Pinpoint the cell where the given text exists, returning its [X, Y] midpoint coordinate. 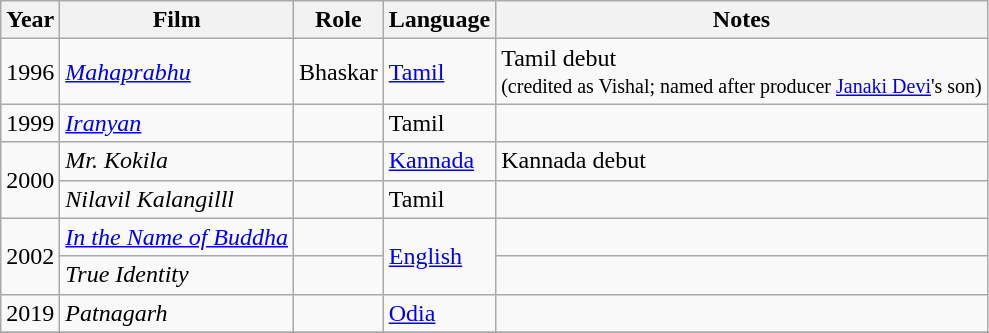
Tamil debut(credited as Vishal; named after producer Janaki Devi's son) [742, 72]
2019 [30, 313]
In the Name of Buddha [177, 237]
Nilavil Kalangilll [177, 199]
English [439, 256]
Mahaprabhu [177, 72]
Bhaskar [339, 72]
True Identity [177, 275]
2000 [30, 180]
Language [439, 20]
Role [339, 20]
Film [177, 20]
Iranyan [177, 123]
Odia [439, 313]
1999 [30, 123]
Kannada debut [742, 161]
Year [30, 20]
Mr. Kokila [177, 161]
Notes [742, 20]
1996 [30, 72]
Patnagarh [177, 313]
2002 [30, 256]
Kannada [439, 161]
